Provide the (x, y) coordinate of the cell's center where the given text is located.  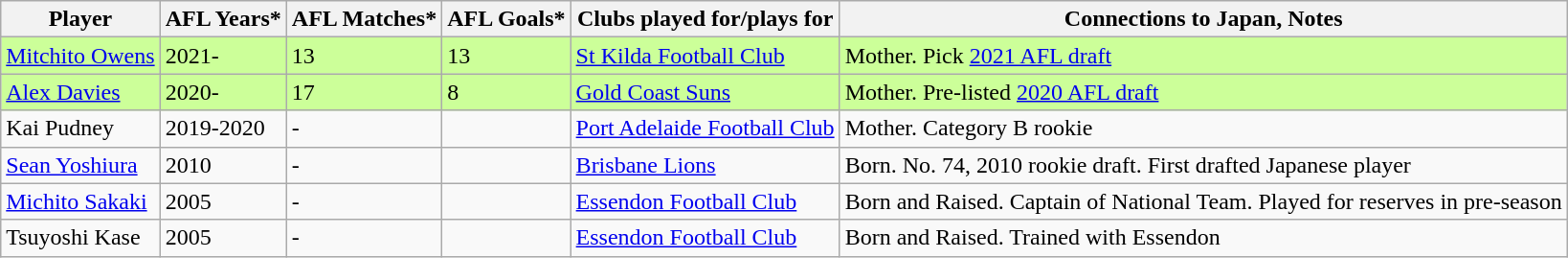
Born and Raised. Captain of National Team. Played for reserves in pre-season (1203, 201)
AFL Goals* (506, 19)
Sean Yoshiura (80, 165)
17 (364, 92)
Mother. Category B rookie (1203, 129)
Brisbane Lions (705, 165)
Gold Coast Suns (705, 92)
Mother. Pick 2021 AFL draft (1203, 56)
Connections to Japan, Notes (1203, 19)
2020- (223, 92)
2021- (223, 56)
8 (506, 92)
Player (80, 19)
Clubs played for/plays for (705, 19)
2019-2020 (223, 129)
Tsuyoshi Kase (80, 238)
Mitchito Owens (80, 56)
Kai Pudney (80, 129)
2010 (223, 165)
Michito Sakaki (80, 201)
Mother. Pre-listed 2020 AFL draft (1203, 92)
St Kilda Football Club (705, 56)
Born and Raised. Trained with Essendon (1203, 238)
Born. No. 74, 2010 rookie draft. First drafted Japanese player (1203, 165)
AFL Years* (223, 19)
Alex Davies (80, 92)
Port Adelaide Football Club (705, 129)
AFL Matches* (364, 19)
